Determine the (X, Y) coordinate at the center of the cell enclosing the given text.  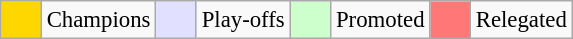
Relegated (521, 20)
Champions (98, 20)
Play-offs (243, 20)
Promoted (380, 20)
